Detect which cell encompasses the target text, then output its [x, y] center coordinate. 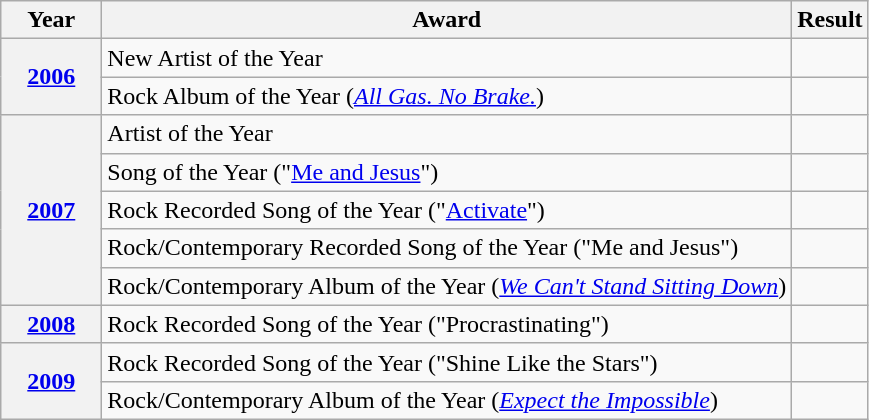
Result [830, 20]
Year [52, 20]
Rock/Contemporary Recorded Song of the Year ("Me and Jesus") [447, 248]
New Artist of the Year [447, 58]
Rock Album of the Year (All Gas. No Brake.) [447, 96]
Rock Recorded Song of the Year ("Shine Like the Stars") [447, 362]
Award [447, 20]
2006 [52, 77]
Rock/Contemporary Album of the Year (Expect the Impossible) [447, 400]
2009 [52, 381]
Rock Recorded Song of the Year ("Procrastinating") [447, 324]
2007 [52, 210]
Rock/Contemporary Album of the Year (We Can't Stand Sitting Down) [447, 286]
2008 [52, 324]
Artist of the Year [447, 134]
Song of the Year ("Me and Jesus") [447, 172]
Rock Recorded Song of the Year ("Activate") [447, 210]
